Detect which cell encompasses the target text, then output its (x, y) center coordinate. 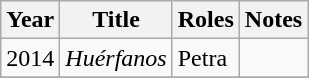
Notes (273, 20)
2014 (30, 58)
Roles (206, 20)
Petra (206, 58)
Title (116, 20)
Huérfanos (116, 58)
Year (30, 20)
